Scan for the cell matching the given text and deliver its (x, y) coordinate at center. 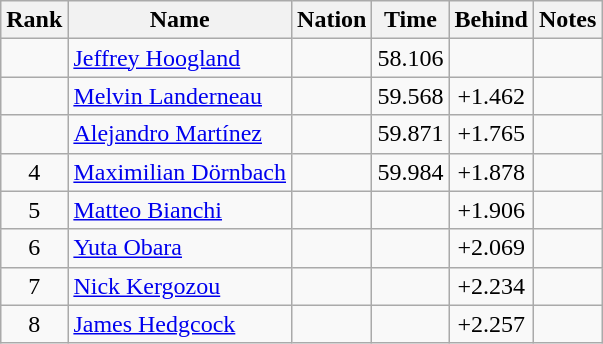
59.871 (410, 134)
+1.462 (491, 96)
+2.069 (491, 248)
Rank (34, 20)
Time (410, 20)
+2.234 (491, 286)
7 (34, 286)
59.568 (410, 96)
Yuta Obara (180, 248)
Maximilian Dörnbach (180, 172)
James Hedgcock (180, 324)
8 (34, 324)
+2.257 (491, 324)
6 (34, 248)
+1.878 (491, 172)
Nick Kergozou (180, 286)
+1.906 (491, 210)
59.984 (410, 172)
Name (180, 20)
5 (34, 210)
Melvin Landerneau (180, 96)
Nation (332, 20)
4 (34, 172)
Jeffrey Hoogland (180, 58)
+1.765 (491, 134)
Alejandro Martínez (180, 134)
58.106 (410, 58)
Behind (491, 20)
Notes (567, 20)
Matteo Bianchi (180, 210)
